Provide the (X, Y) coordinate of the cell's center where the given text is located.  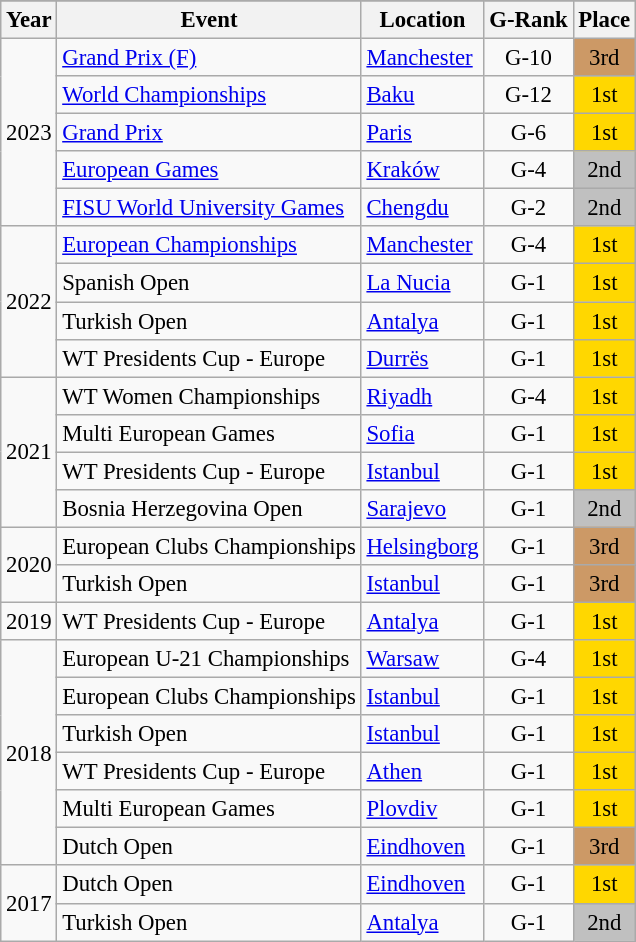
Athen (422, 772)
Durrës (422, 358)
European Games (209, 170)
Plovdiv (422, 809)
European Championships (209, 245)
FISU World University Games (209, 208)
G-12 (528, 95)
G-2 (528, 208)
European U-21 Championships (209, 659)
Warsaw (422, 659)
Bosnia Herzegovina Open (209, 509)
Place (604, 20)
World Championships (209, 95)
2018 (29, 753)
2020 (29, 564)
Paris (422, 133)
Kraków (422, 170)
Grand Prix (209, 133)
Chengdu (422, 208)
WT Women Championships (209, 396)
2022 (29, 301)
2017 (29, 904)
Location (422, 20)
Event (209, 20)
Baku (422, 95)
2019 (29, 621)
2023 (29, 133)
G-10 (528, 58)
Grand Prix (F) (209, 58)
G-6 (528, 133)
Sofia (422, 433)
Sarajevo (422, 509)
Year (29, 20)
La Nucia (422, 283)
G-Rank (528, 20)
Spanish Open (209, 283)
2021 (29, 452)
Riyadh (422, 396)
Helsingborg (422, 546)
